Find where the given text appears and provide that cell's center as (X, Y) coordinate. 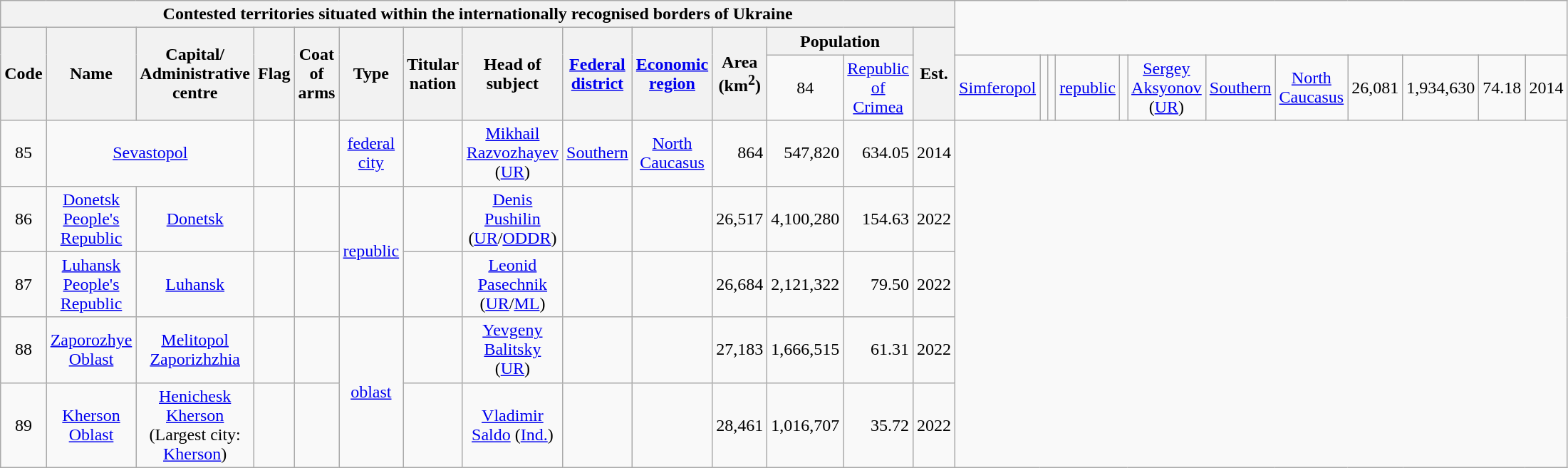
547,820 (805, 153)
federal city (371, 153)
Contested territories situated within the internationally recognised borders of Ukraine (478, 14)
Economic region (672, 74)
Est. (935, 74)
Federal district (598, 74)
Henichesk Kherson (Largest city: Kherson) (195, 425)
Code (24, 74)
89 (24, 425)
27,183 (739, 350)
2,121,322 (805, 284)
Donetsk (195, 219)
Melitopol Zaporizhzhia (195, 350)
Yevgeny Balitsky (UR) (512, 350)
Population (841, 41)
1,666,515 (805, 350)
Denis Pushilin (UR/ODDR) (512, 219)
Leonid Pasechnik (UR/ML) (512, 284)
88 (24, 350)
Capital/Administrative centre (195, 74)
Titular nation (433, 74)
oblast (371, 392)
Zaporozhye Oblast (91, 350)
Sevastopol (150, 153)
Luhansk (195, 284)
1,934,630 (1440, 88)
84 (805, 88)
Head of subject (512, 74)
Flag (274, 74)
634.05 (878, 153)
Mikhail Razvozhayev (UR) (512, 153)
Coatof arms (316, 74)
26,517 (739, 219)
Donetsk People's Republic (91, 219)
Simferopol (997, 88)
Type (371, 74)
86 (24, 219)
Vladimir Saldo (Ind.) (512, 425)
Republic of Crimea (878, 88)
74.18 (1502, 88)
85 (24, 153)
864 (739, 153)
4,100,280 (805, 219)
26,081 (1375, 88)
26,684 (739, 284)
61.31 (878, 350)
Sergey Aksyonov (UR) (1167, 88)
Area(km2) (739, 74)
154.63 (878, 219)
79.50 (878, 284)
Kherson Oblast (91, 425)
Name (91, 74)
1,016,707 (805, 425)
35.72 (878, 425)
87 (24, 284)
28,461 (739, 425)
Luhansk People's Republic (91, 284)
